Return the [x, y] coordinate for the center point of the cell that contains the specified text.  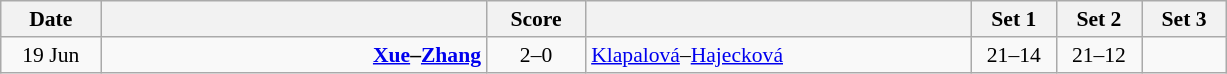
21–14 [1014, 55]
19 Jun [51, 55]
Date [51, 19]
21–12 [1098, 55]
Xue–Zhang [294, 55]
Score [536, 19]
Set 1 [1014, 19]
2–0 [536, 55]
Set 3 [1184, 19]
Set 2 [1098, 19]
Klapalová–Hajecková [778, 55]
